Return the (x, y) coordinate for the center point of the cell that contains the specified text.  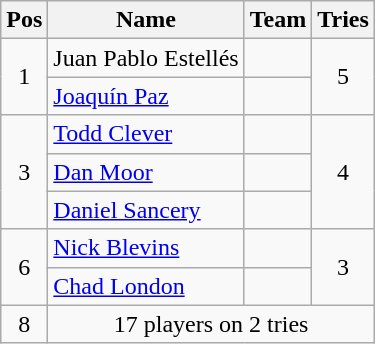
Team (278, 20)
Juan Pablo Estellés (146, 58)
Todd Clever (146, 134)
Chad London (146, 286)
Tries (344, 20)
Name (146, 20)
1 (24, 77)
6 (24, 267)
Nick Blevins (146, 248)
Joaquín Paz (146, 96)
Daniel Sancery (146, 210)
5 (344, 77)
8 (24, 324)
4 (344, 172)
Dan Moor (146, 172)
Pos (24, 20)
17 players on 2 tries (212, 324)
